Return the [X, Y] coordinate for the center point of the cell that contains the specified text.  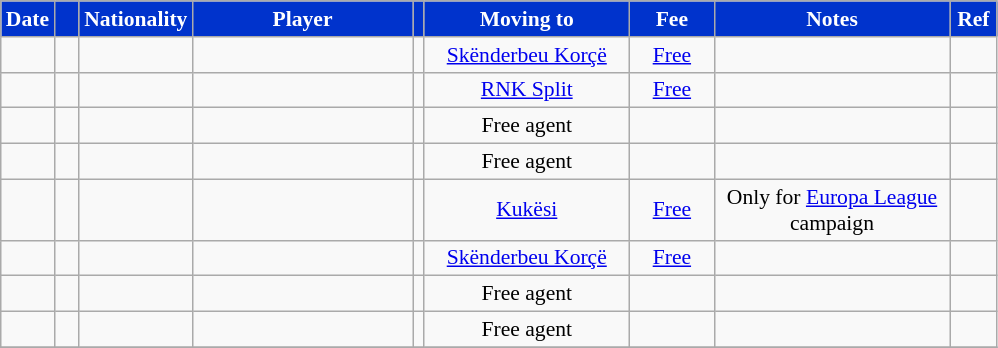
Fee [672, 19]
Only for Europa League campaign [832, 210]
Kukësi [526, 210]
RNK Split [526, 90]
Nationality [136, 19]
Player [302, 19]
Ref [974, 19]
Date [28, 19]
Notes [832, 19]
Moving to [526, 19]
